Detect which cell encompasses the target text, then output its [x, y] center coordinate. 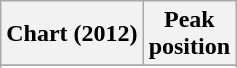
Peakposition [189, 34]
Chart (2012) [72, 34]
